Scan for the cell matching the given text and deliver its (X, Y) coordinate at center. 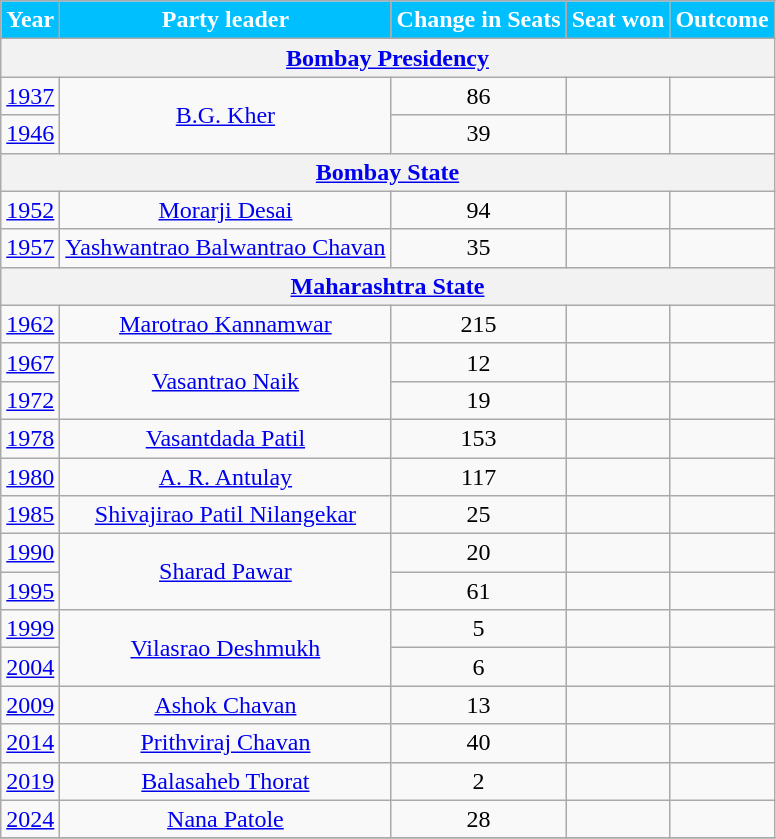
Change in Seats (478, 20)
2014 (30, 743)
Seat won (618, 20)
Prithviraj Chavan (226, 743)
12 (478, 362)
Vilasrao Deshmukh (226, 648)
2009 (30, 705)
153 (478, 438)
20 (478, 553)
Sharad Pawar (226, 572)
1972 (30, 400)
Vasantdada Patil (226, 438)
5 (478, 629)
Bombay State (388, 172)
Nana Patole (226, 819)
2004 (30, 667)
Vasantrao Naik (226, 381)
1990 (30, 553)
25 (478, 515)
1962 (30, 324)
1957 (30, 248)
6 (478, 667)
B.G. Kher (226, 115)
Year (30, 20)
Maharashtra State (388, 286)
Outcome (722, 20)
117 (478, 477)
39 (478, 134)
28 (478, 819)
Bombay Presidency (388, 58)
Shivajirao Patil Nilangekar (226, 515)
61 (478, 591)
35 (478, 248)
Balasaheb Thorat (226, 781)
Ashok Chavan (226, 705)
2 (478, 781)
Party leader (226, 20)
Marotrao Kannamwar (226, 324)
1952 (30, 210)
Yashwantrao Balwantrao Chavan (226, 248)
A. R. Antulay (226, 477)
40 (478, 743)
1978 (30, 438)
2019 (30, 781)
86 (478, 96)
Morarji Desai (226, 210)
1937 (30, 96)
13 (478, 705)
94 (478, 210)
215 (478, 324)
1985 (30, 515)
1967 (30, 362)
1995 (30, 591)
19 (478, 400)
1980 (30, 477)
1946 (30, 134)
2024 (30, 819)
1999 (30, 629)
